Return the (x, y) coordinate for the center point of the cell that contains the specified text.  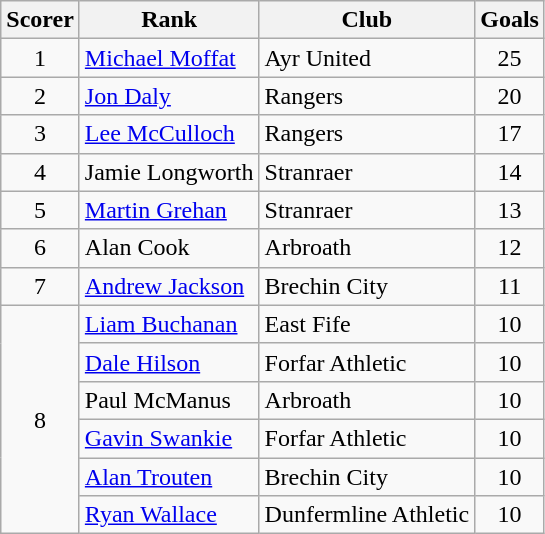
Jamie Longworth (169, 172)
Lee McCulloch (169, 134)
Ryan Wallace (169, 515)
Alan Cook (169, 248)
Liam Buchanan (169, 324)
Michael Moffat (169, 58)
Alan Trouten (169, 477)
Ayr United (367, 58)
1 (40, 58)
5 (40, 210)
Scorer (40, 20)
Jon Daly (169, 96)
Martin Grehan (169, 210)
14 (510, 172)
Goals (510, 20)
2 (40, 96)
8 (40, 419)
4 (40, 172)
Dale Hilson (169, 362)
6 (40, 248)
3 (40, 134)
Gavin Swankie (169, 438)
12 (510, 248)
East Fife (367, 324)
11 (510, 286)
25 (510, 58)
Dunfermline Athletic (367, 515)
Rank (169, 20)
Andrew Jackson (169, 286)
13 (510, 210)
7 (40, 286)
20 (510, 96)
17 (510, 134)
Club (367, 20)
Paul McManus (169, 400)
